Identify which cell holds the provided text, then report its [x, y] central coordinate. 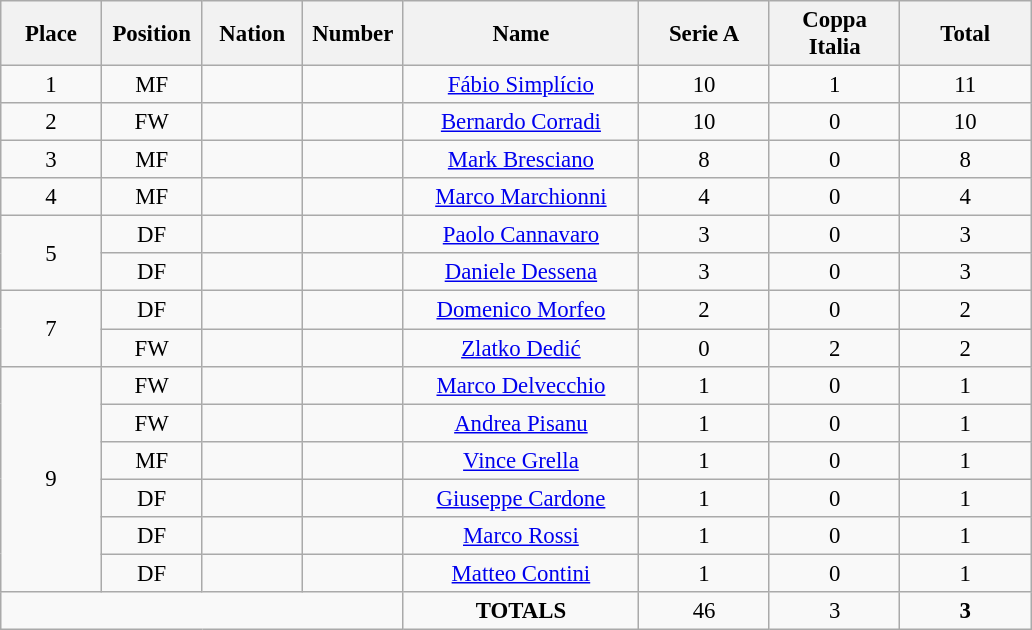
5 [52, 254]
Bernardo Corradi [521, 122]
7 [52, 328]
Vince Grella [521, 460]
Andrea Pisanu [521, 423]
46 [704, 611]
Position [152, 34]
Matteo Contini [521, 573]
Mark Bresciano [521, 160]
Marco Marchionni [521, 197]
Number [354, 34]
Zlatko Dedić [521, 348]
11 [966, 85]
Name [521, 34]
TOTALS [521, 611]
Giuseppe Cardone [521, 498]
Marco Delvecchio [521, 385]
Paolo Cannavaro [521, 235]
Total [966, 34]
Fábio Simplício [521, 85]
Domenico Morfeo [521, 310]
Place [52, 34]
Nation [252, 34]
9 [52, 479]
Daniele Dessena [521, 273]
Marco Rossi [521, 536]
Coppa Italia [834, 34]
Serie A [704, 34]
